From the cell containing the given text, extract its center point as (x, y) coordinate. 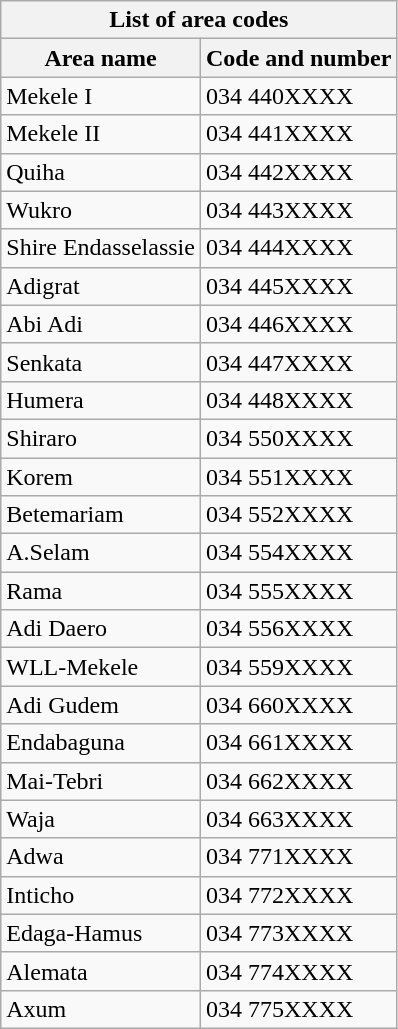
Senkata (101, 362)
Mekele I (101, 96)
Abi Adi (101, 324)
List of area codes (199, 20)
034 775XXXX (298, 1009)
034 663XXXX (298, 819)
034 448XXXX (298, 400)
034 772XXXX (298, 895)
034 771XXXX (298, 857)
Axum (101, 1009)
034 442XXXX (298, 172)
Adwa (101, 857)
Adi Gudem (101, 705)
034 550XXXX (298, 438)
034 556XXXX (298, 629)
034 559XXXX (298, 667)
034 773XXXX (298, 933)
034 774XXXX (298, 971)
034 445XXXX (298, 286)
Shire Endasselassie (101, 248)
WLL-Mekele (101, 667)
Quiha (101, 172)
Code and number (298, 58)
034 660XXXX (298, 705)
034 551XXXX (298, 477)
A.Selam (101, 553)
Betemariam (101, 515)
034 555XXXX (298, 591)
Rama (101, 591)
Mai-Tebri (101, 781)
Shiraro (101, 438)
034 446XXXX (298, 324)
Alemata (101, 971)
Mekele II (101, 134)
Area name (101, 58)
Endabaguna (101, 743)
034 447XXXX (298, 362)
034 443XXXX (298, 210)
034 661XXXX (298, 743)
Waja (101, 819)
034 554XXXX (298, 553)
034 441XXXX (298, 134)
Inticho (101, 895)
034 552XXXX (298, 515)
Edaga-Hamus (101, 933)
Wukro (101, 210)
Adi Daero (101, 629)
034 662XXXX (298, 781)
034 444XXXX (298, 248)
Adigrat (101, 286)
034 440XXXX (298, 96)
Humera (101, 400)
Korem (101, 477)
